Scan for the cell matching the given text and deliver its (x, y) coordinate at center. 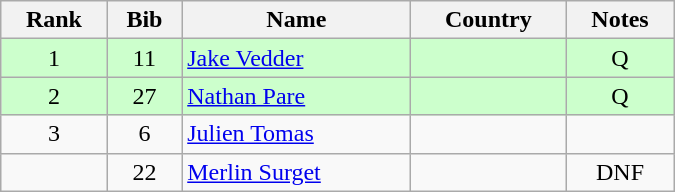
Notes (620, 20)
11 (144, 58)
Julien Tomas (296, 134)
Rank (54, 20)
1 (54, 58)
6 (144, 134)
DNF (620, 172)
Nathan Pare (296, 96)
Name (296, 20)
Bib (144, 20)
Jake Vedder (296, 58)
22 (144, 172)
Merlin Surget (296, 172)
3 (54, 134)
27 (144, 96)
2 (54, 96)
Country (488, 20)
